From the cell containing the given text, extract its center point as (X, Y) coordinate. 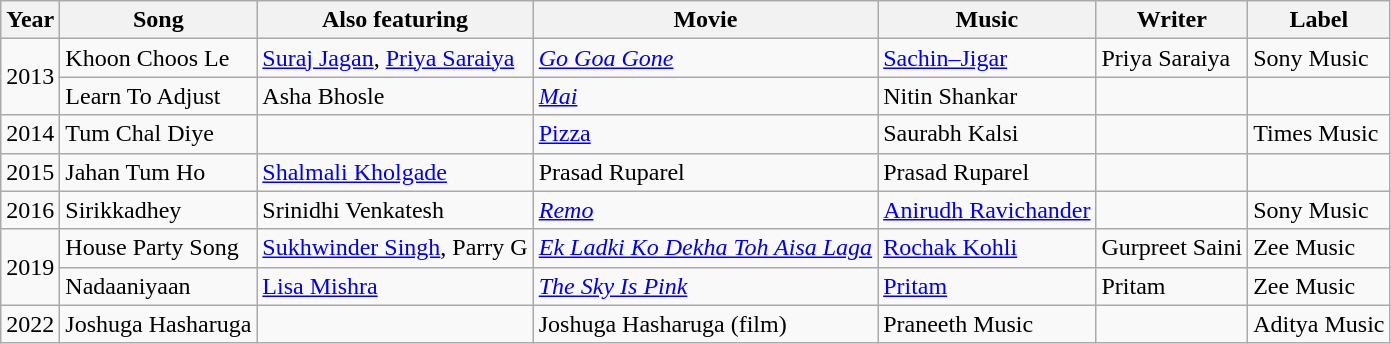
Ek Ladki Ko Dekha Toh Aisa Laga (705, 248)
Movie (705, 20)
Gurpreet Saini (1172, 248)
The Sky Is Pink (705, 286)
Music (987, 20)
Sukhwinder Singh, Parry G (395, 248)
Label (1319, 20)
Shalmali Kholgade (395, 172)
Joshuga Hasharuga (158, 324)
2013 (30, 77)
2019 (30, 267)
Sachin–Jigar (987, 58)
Learn To Adjust (158, 96)
2016 (30, 210)
Also featuring (395, 20)
Sirikkadhey (158, 210)
Remo (705, 210)
House Party Song (158, 248)
Lisa Mishra (395, 286)
Praneeth Music (987, 324)
Aditya Music (1319, 324)
Saurabh Kalsi (987, 134)
Writer (1172, 20)
Suraj Jagan, Priya Saraiya (395, 58)
Nadaaniyaan (158, 286)
Asha Bhosle (395, 96)
2015 (30, 172)
Pizza (705, 134)
Tum Chal Diye (158, 134)
Go Goa Gone (705, 58)
Anirudh Ravichander (987, 210)
Mai (705, 96)
Khoon Choos Le (158, 58)
Jahan Tum Ho (158, 172)
2014 (30, 134)
Srinidhi Venkatesh (395, 210)
Priya Saraiya (1172, 58)
Nitin Shankar (987, 96)
Times Music (1319, 134)
2022 (30, 324)
Song (158, 20)
Year (30, 20)
Joshuga Hasharuga (film) (705, 324)
Rochak Kohli (987, 248)
